Provide the (X, Y) coordinate of the cell's center where the given text is located.  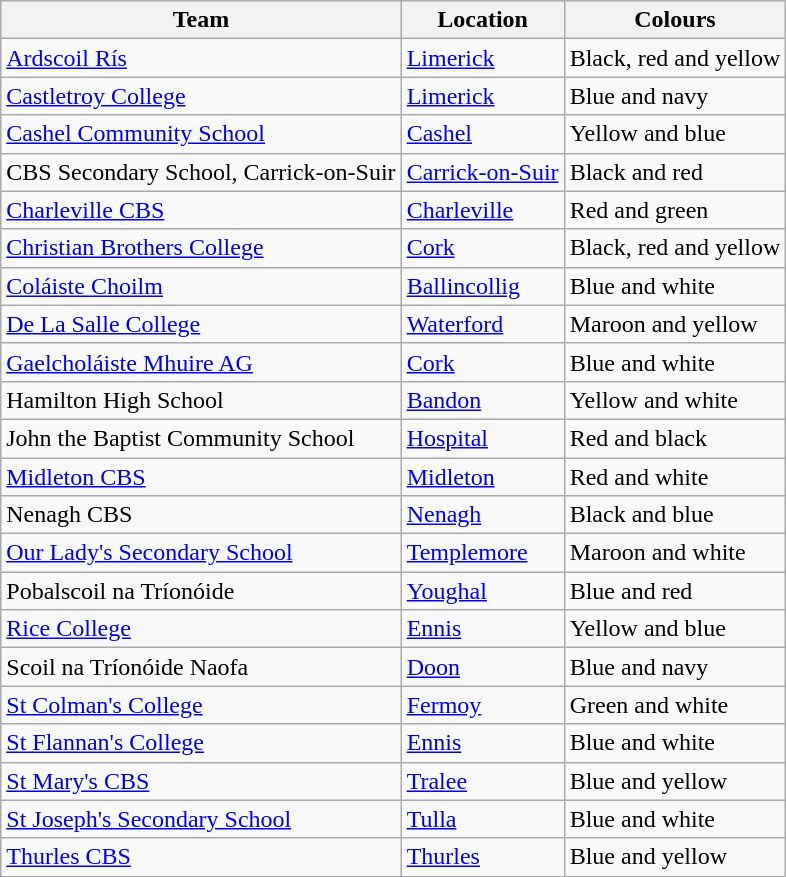
Blue and red (675, 591)
Black and blue (675, 515)
Colours (675, 20)
St Mary's CBS (201, 781)
Midleton CBS (201, 477)
Hospital (482, 438)
Castletroy College (201, 96)
St Joseph's Secondary School (201, 819)
Christian Brothers College (201, 248)
Templemore (482, 553)
St Colman's College (201, 705)
Fermoy (482, 705)
Charleville CBS (201, 210)
Thurles CBS (201, 857)
Doon (482, 667)
Red and white (675, 477)
Cashel (482, 134)
Red and green (675, 210)
Thurles (482, 857)
Our Lady's Secondary School (201, 553)
Pobalscoil na Tríonóide (201, 591)
Maroon and yellow (675, 324)
CBS Secondary School, Carrick-on-Suir (201, 172)
Coláiste Choilm (201, 286)
Ballincollig (482, 286)
Cashel Community School (201, 134)
De La Salle College (201, 324)
Maroon and white (675, 553)
Hamilton High School (201, 400)
Nenagh (482, 515)
Team (201, 20)
Charleville (482, 210)
St Flannan's College (201, 743)
Carrick-on-Suir (482, 172)
Bandon (482, 400)
Location (482, 20)
John the Baptist Community School (201, 438)
Tralee (482, 781)
Midleton (482, 477)
Black and red (675, 172)
Ardscoil Rís (201, 58)
Tulla (482, 819)
Rice College (201, 629)
Gaelcholáiste Mhuire AG (201, 362)
Yellow and white (675, 400)
Green and white (675, 705)
Nenagh CBS (201, 515)
Waterford (482, 324)
Red and black (675, 438)
Youghal (482, 591)
Scoil na Tríonóide Naofa (201, 667)
